Identify which cell holds the provided text, then report its (x, y) central coordinate. 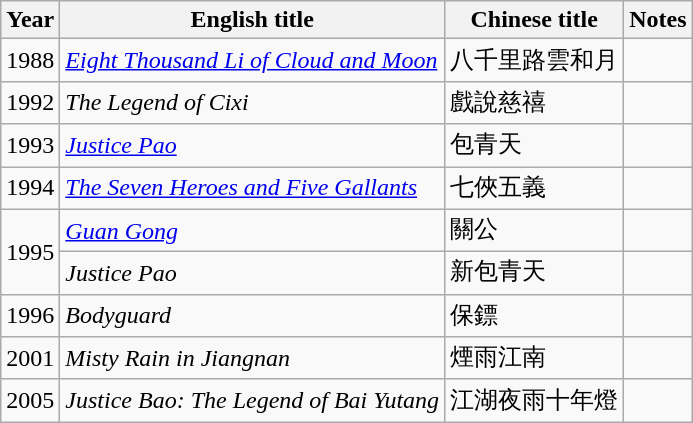
煙雨江南 (534, 358)
Notes (658, 20)
Guan Gong (252, 230)
包青天 (534, 146)
1994 (30, 188)
八千里路雲和月 (534, 60)
江湖夜雨十年燈 (534, 400)
Year (30, 20)
2005 (30, 400)
關公 (534, 230)
戲說慈禧 (534, 102)
Justice Bao: The Legend of Bai Yutang (252, 400)
Misty Rain in Jiangnan (252, 358)
The Seven Heroes and Five Gallants (252, 188)
1992 (30, 102)
七俠五義 (534, 188)
Eight Thousand Li of Cloud and Moon (252, 60)
Chinese title (534, 20)
Bodyguard (252, 316)
The Legend of Cixi (252, 102)
1995 (30, 252)
1993 (30, 146)
English title (252, 20)
保鏢 (534, 316)
新包青天 (534, 274)
1988 (30, 60)
2001 (30, 358)
1996 (30, 316)
